For the text-containing cell, return its midpoint in (X, Y) coordinate format. 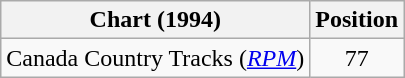
77 (357, 58)
Position (357, 20)
Canada Country Tracks (RPM) (156, 58)
Chart (1994) (156, 20)
